Scan for the cell matching the given text and deliver its [X, Y] coordinate at center. 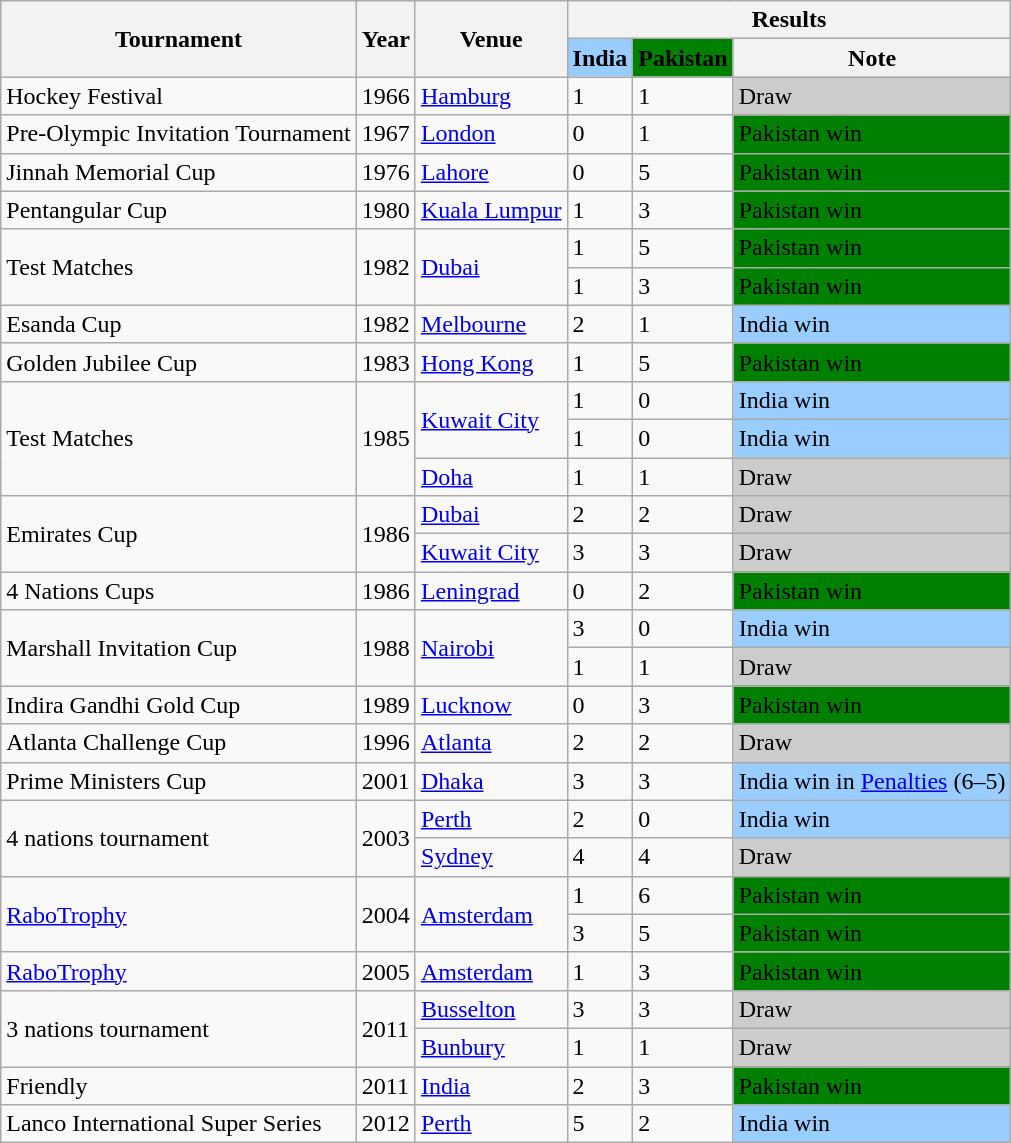
1966 [386, 96]
Indira Gandhi Gold Cup [179, 705]
2003 [386, 838]
Emirates Cup [179, 534]
Pentangular Cup [179, 210]
Kuala Lumpur [491, 210]
Marshall Invitation Cup [179, 648]
Atlanta Challenge Cup [179, 743]
Hockey Festival [179, 96]
Esanda Cup [179, 324]
Doha [491, 477]
2005 [386, 971]
1976 [386, 172]
Hamburg [491, 96]
Tournament [179, 39]
2001 [386, 781]
Lucknow [491, 705]
Bunbury [491, 1047]
Venue [491, 39]
Year [386, 39]
4 Nations Cups [179, 591]
London [491, 134]
Sydney [491, 857]
Pakistan [683, 58]
Nairobi [491, 648]
Lanco International Super Series [179, 1124]
1967 [386, 134]
India win in Penalties (6–5) [872, 781]
Leningrad [491, 591]
3 nations tournament [179, 1028]
Lahore [491, 172]
Note [872, 58]
Pre-Olympic Invitation Tournament [179, 134]
1989 [386, 705]
Hong Kong [491, 362]
4 nations tournament [179, 838]
1985 [386, 438]
Friendly [179, 1085]
2012 [386, 1124]
1983 [386, 362]
2004 [386, 914]
Golden Jubilee Cup [179, 362]
Melbourne [491, 324]
1996 [386, 743]
Dhaka [491, 781]
6 [683, 895]
Busselton [491, 1009]
Prime Ministers Cup [179, 781]
1988 [386, 648]
Atlanta [491, 743]
Jinnah Memorial Cup [179, 172]
1980 [386, 210]
Results [789, 20]
